Extract the [x, y] coordinate from the center of the cell holding the provided text.  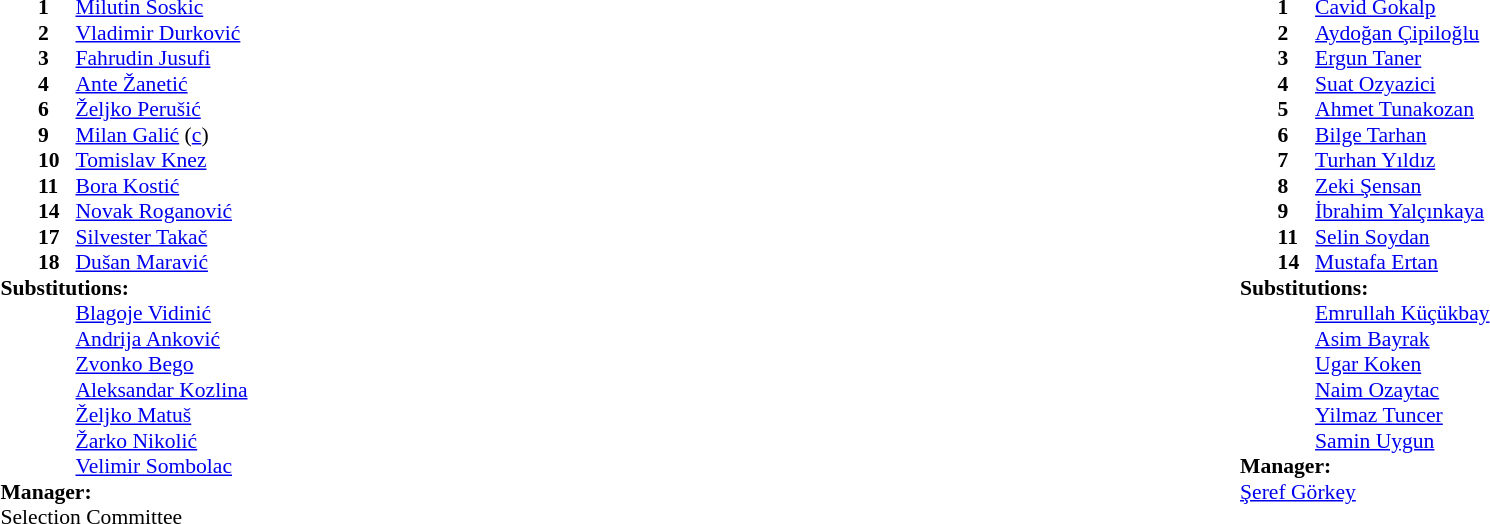
Zvonko Bego [162, 365]
Zeki Şensan [1402, 186]
Novak Roganović [162, 211]
Şeref Görkey [1364, 492]
Naim Ozaytac [1402, 390]
Samin Uygun [1402, 441]
Asim Bayrak [1402, 339]
Andrija Anković [162, 339]
Željko Matuš [162, 415]
Tomislav Knez [162, 161]
7 [1297, 161]
Mustafa Ertan [1402, 263]
5 [1297, 109]
Ahmet Tunakozan [1402, 109]
İbrahim Yalçınkaya [1402, 211]
Milan Galić (c) [162, 135]
Fahrudin Jusufi [162, 59]
Žarko Nikolić [162, 441]
Suat Ozyazici [1402, 84]
18 [57, 263]
Ergun Taner [1402, 59]
Ante Žanetić [162, 84]
Bora Kostić [162, 186]
Blagoje Vidinić [162, 313]
Željko Perušić [162, 109]
Silvester Takač [162, 237]
Aleksandar Kozlina [162, 390]
17 [57, 237]
Aydoğan Çipiloğlu [1402, 33]
Velimir Sombolac [162, 467]
Yilmaz Tuncer [1402, 415]
10 [57, 161]
Ugar Koken [1402, 365]
Selin Soydan [1402, 237]
Bilge Tarhan [1402, 135]
Emrullah Küçükbay [1402, 313]
Dušan Maravić [162, 263]
Vladimir Durković [162, 33]
Turhan Yıldız [1402, 161]
8 [1297, 186]
